Extract the [x, y] coordinate from the center of the cell holding the provided text.  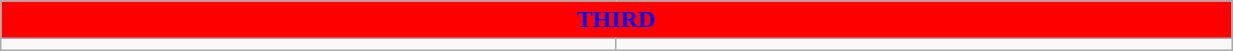
THIRD [616, 20]
